Capture the cell that displays the provided text and extract its [X, Y] central coordinate. 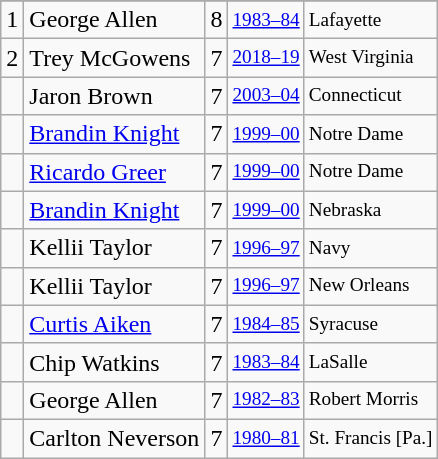
Carlton Neverson [114, 438]
2003–04 [266, 96]
1984–85 [266, 324]
LaSalle [370, 362]
1982–83 [266, 400]
Lafayette [370, 20]
8 [216, 20]
Connecticut [370, 96]
St. Francis [Pa.] [370, 438]
Robert Morris [370, 400]
2018–19 [266, 58]
Syracuse [370, 324]
Jaron Brown [114, 96]
Chip Watkins [114, 362]
New Orleans [370, 286]
Nebraska [370, 210]
1980–81 [266, 438]
Navy [370, 248]
1 [12, 20]
2 [12, 58]
Trey McGowens [114, 58]
West Virginia [370, 58]
Ricardo Greer [114, 172]
Curtis Aiken [114, 324]
